Search for the cell housing the specified text and yield its (x, y) center coordinate. 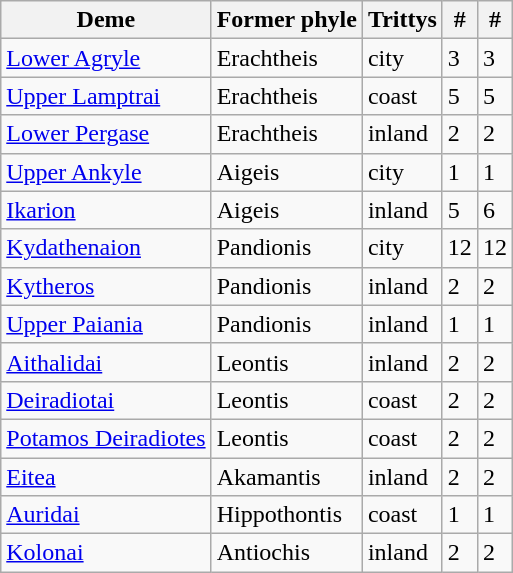
Kolonai (106, 553)
Upper Paiania (106, 324)
Auridai (106, 515)
Deiradiotai (106, 400)
Upper Ankyle (106, 172)
Aithalidai (106, 362)
Upper Lamptrai (106, 96)
Akamantis (286, 477)
Kydathenaion (106, 248)
Antiochis (286, 553)
6 (494, 210)
Potamos Deiradiotes (106, 438)
Ikarion (106, 210)
Former phyle (286, 20)
Lower Pergase (106, 134)
Deme (106, 20)
Hippothontis (286, 515)
Kytheros (106, 286)
Eitea (106, 477)
Trittys (402, 20)
Lower Agryle (106, 58)
